Determine the (X, Y) coordinate at the center of the cell enclosing the given text.  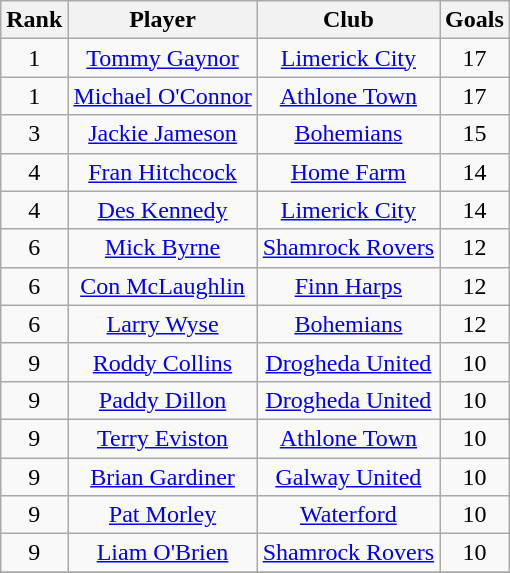
Liam O'Brien (162, 553)
Fran Hitchcock (162, 172)
Brian Gardiner (162, 477)
Rank (34, 20)
Jackie Jameson (162, 134)
Larry Wyse (162, 324)
Tommy Gaynor (162, 58)
Galway United (348, 477)
Player (162, 20)
15 (475, 134)
3 (34, 134)
Finn Harps (348, 286)
Goals (475, 20)
Waterford (348, 515)
Club (348, 20)
Con McLaughlin (162, 286)
Roddy Collins (162, 362)
Paddy Dillon (162, 400)
Pat Morley (162, 515)
Terry Eviston (162, 438)
Mick Byrne (162, 248)
Michael O'Connor (162, 96)
Des Kennedy (162, 210)
Home Farm (348, 172)
